Extract the (x, y) coordinate from the center of the cell holding the provided text.  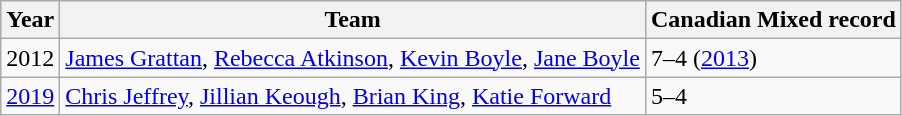
Team (353, 20)
7–4 (2013) (773, 58)
Chris Jeffrey, Jillian Keough, Brian King, Katie Forward (353, 96)
5–4 (773, 96)
2012 (30, 58)
Year (30, 20)
2019 (30, 96)
James Grattan, Rebecca Atkinson, Kevin Boyle, Jane Boyle (353, 58)
Canadian Mixed record (773, 20)
